Identify which cell holds the provided text, then report its (X, Y) central coordinate. 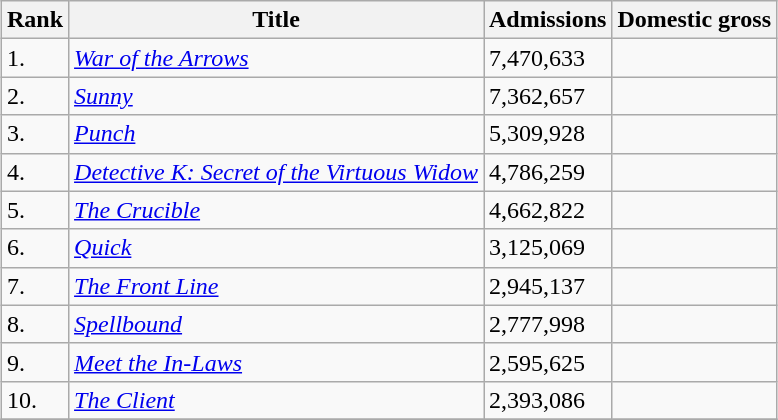
Domestic gross (694, 20)
War of the Arrows (276, 58)
1. (34, 58)
2,777,998 (548, 324)
Detective K: Secret of the Virtuous Widow (276, 172)
The Front Line (276, 286)
The Crucible (276, 210)
10. (34, 400)
The Client (276, 400)
6. (34, 248)
Quick (276, 248)
4,662,822 (548, 210)
4,786,259 (548, 172)
5,309,928 (548, 134)
Spellbound (276, 324)
2,595,625 (548, 362)
Title (276, 20)
8. (34, 324)
7,362,657 (548, 96)
3. (34, 134)
4. (34, 172)
9. (34, 362)
7. (34, 286)
Punch (276, 134)
3,125,069 (548, 248)
Sunny (276, 96)
7,470,633 (548, 58)
Rank (34, 20)
2. (34, 96)
Admissions (548, 20)
Meet the In-Laws (276, 362)
2,393,086 (548, 400)
5. (34, 210)
2,945,137 (548, 286)
